Scan for the cell matching the given text and deliver its [X, Y] coordinate at center. 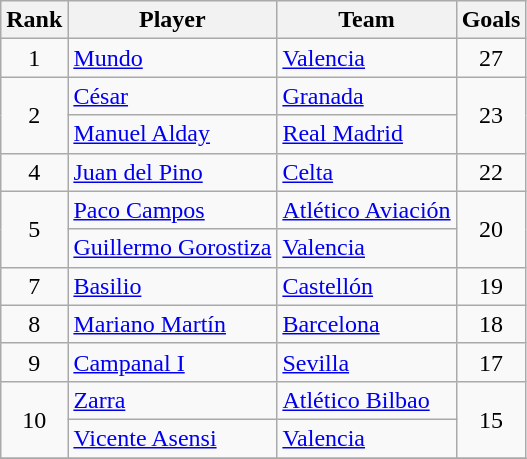
10 [34, 419]
4 [34, 172]
Atlético Bilbao [366, 400]
Real Madrid [366, 134]
Mundo [172, 58]
23 [491, 115]
Basilio [172, 286]
Atlético Aviación [366, 210]
7 [34, 286]
19 [491, 286]
Rank [34, 20]
27 [491, 58]
18 [491, 324]
9 [34, 362]
5 [34, 229]
2 [34, 115]
Granada [366, 96]
Celta [366, 172]
Juan del Pino [172, 172]
Zarra [172, 400]
Player [172, 20]
20 [491, 229]
Vicente Asensi [172, 438]
Guillermo Gorostiza [172, 248]
Team [366, 20]
Campanal I [172, 362]
8 [34, 324]
César [172, 96]
22 [491, 172]
Mariano Martín [172, 324]
15 [491, 419]
Goals [491, 20]
1 [34, 58]
Paco Campos [172, 210]
Barcelona [366, 324]
Sevilla [366, 362]
17 [491, 362]
Manuel Alday [172, 134]
Castellón [366, 286]
